Capture the cell that displays the provided text and extract its (x, y) central coordinate. 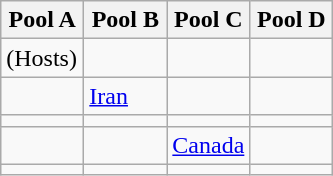
Canada (208, 145)
Pool D (292, 20)
Pool A (42, 20)
Iran (126, 96)
Pool B (126, 20)
Pool C (208, 20)
(Hosts) (42, 58)
